Return [X, Y] of the center of cell containing provided text 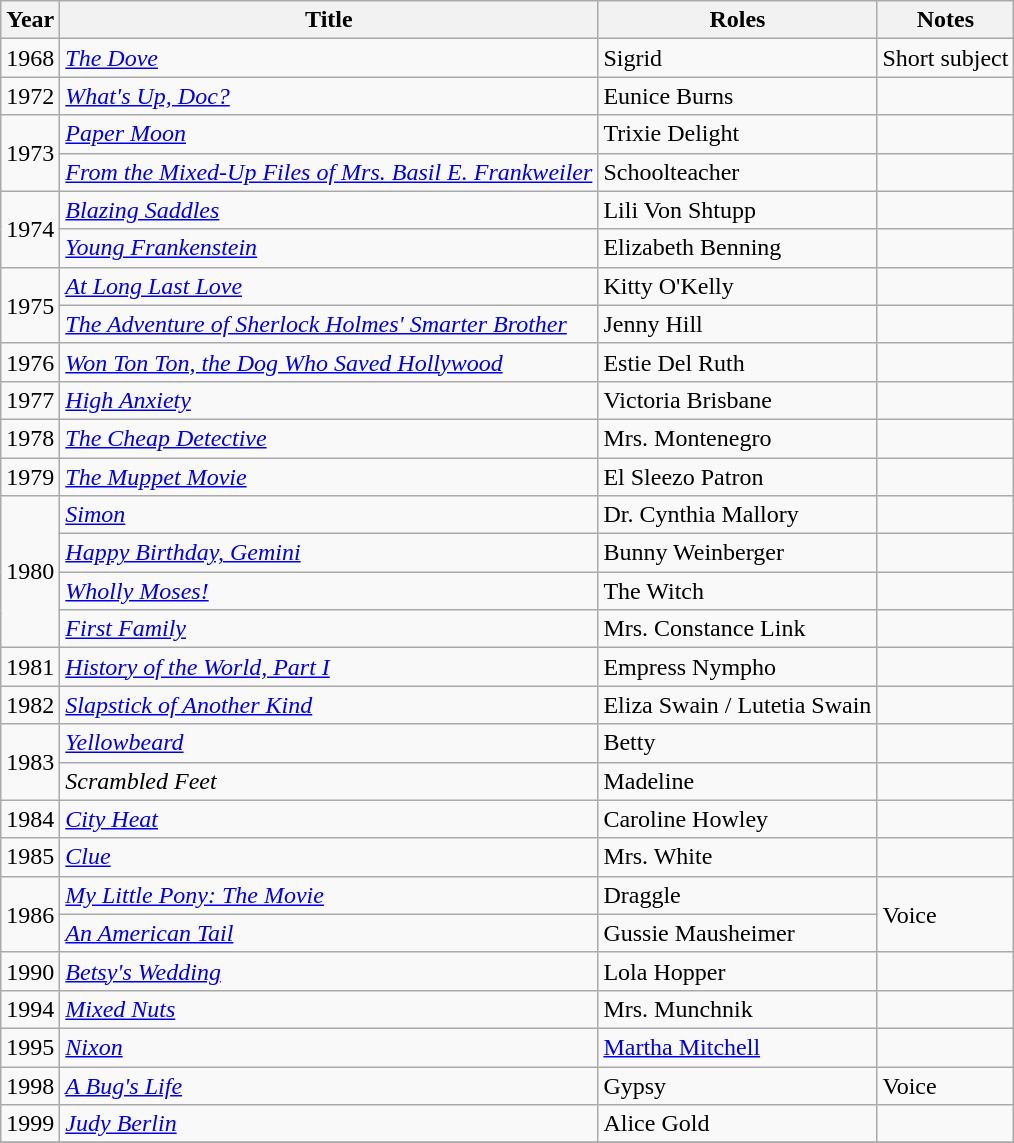
Gypsy [738, 1085]
Yellowbeard [329, 743]
An American Tail [329, 933]
Wholly Moses! [329, 591]
1981 [30, 667]
1979 [30, 477]
1999 [30, 1124]
El Sleezo Patron [738, 477]
High Anxiety [329, 400]
My Little Pony: The Movie [329, 895]
1978 [30, 438]
Nixon [329, 1047]
Judy Berlin [329, 1124]
Betty [738, 743]
Young Frankenstein [329, 248]
The Muppet Movie [329, 477]
City Heat [329, 819]
Lili Von Shtupp [738, 210]
1994 [30, 1009]
1977 [30, 400]
Bunny Weinberger [738, 553]
Slapstick of Another Kind [329, 705]
Mrs. Montenegro [738, 438]
Kitty O'Kelly [738, 286]
1985 [30, 857]
Won Ton Ton, the Dog Who Saved Hollywood [329, 362]
Roles [738, 20]
Year [30, 20]
1976 [30, 362]
Schoolteacher [738, 172]
History of the World, Part I [329, 667]
1973 [30, 153]
Mrs. Munchnik [738, 1009]
Short subject [946, 58]
Jenny Hill [738, 324]
The Witch [738, 591]
The Dove [329, 58]
Lola Hopper [738, 971]
Caroline Howley [738, 819]
First Family [329, 629]
Clue [329, 857]
Betsy's Wedding [329, 971]
Empress Nympho [738, 667]
Mrs. White [738, 857]
Eunice Burns [738, 96]
1986 [30, 914]
The Cheap Detective [329, 438]
Trixie Delight [738, 134]
1998 [30, 1085]
1982 [30, 705]
1984 [30, 819]
1983 [30, 762]
1974 [30, 229]
1968 [30, 58]
Elizabeth Benning [738, 248]
1995 [30, 1047]
What's Up, Doc? [329, 96]
Happy Birthday, Gemini [329, 553]
Scrambled Feet [329, 781]
Draggle [738, 895]
Dr. Cynthia Mallory [738, 515]
A Bug's Life [329, 1085]
Paper Moon [329, 134]
Mrs. Constance Link [738, 629]
Sigrid [738, 58]
Title [329, 20]
From the Mixed-Up Files of Mrs. Basil E. Frankweiler [329, 172]
Notes [946, 20]
1975 [30, 305]
The Adventure of Sherlock Holmes' Smarter Brother [329, 324]
Alice Gold [738, 1124]
1990 [30, 971]
1980 [30, 572]
Blazing Saddles [329, 210]
Martha Mitchell [738, 1047]
1972 [30, 96]
Estie Del Ruth [738, 362]
Mixed Nuts [329, 1009]
Victoria Brisbane [738, 400]
Simon [329, 515]
Eliza Swain / Lutetia Swain [738, 705]
At Long Last Love [329, 286]
Madeline [738, 781]
Gussie Mausheimer [738, 933]
